Extract the [x, y] coordinate from the center of the cell holding the provided text.  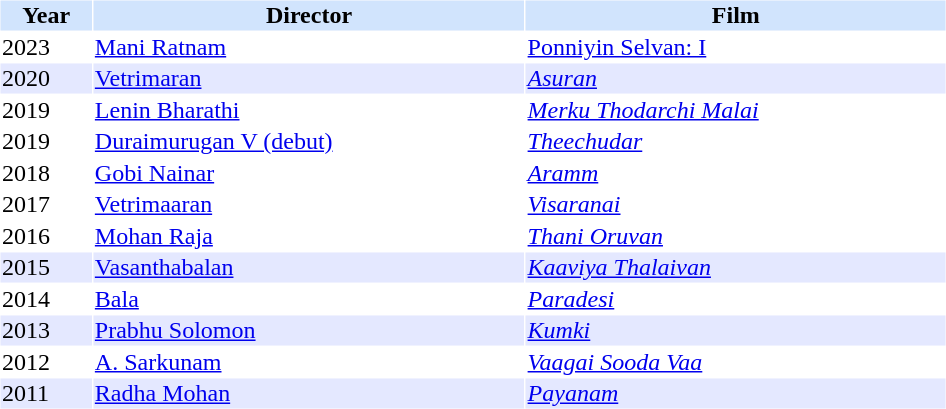
Payanam [736, 393]
2015 [46, 267]
Bala [308, 299]
Mohan Raja [308, 236]
Year [46, 15]
A. Sarkunam [308, 362]
2014 [46, 299]
2017 [46, 205]
Duraimurugan V (debut) [308, 141]
Vetrimaran [308, 79]
2013 [46, 331]
Gobi Nainar [308, 173]
Asuran [736, 79]
Merku Thodarchi Malai [736, 110]
Film [736, 15]
Kumki [736, 331]
Visaranai [736, 205]
Thani Oruvan [736, 236]
2020 [46, 79]
Theechudar [736, 141]
Radha Mohan [308, 393]
Prabhu Solomon [308, 331]
Vaagai Sooda Vaa [736, 362]
Vetrimaaran [308, 205]
2018 [46, 173]
Mani Ratnam [308, 47]
2012 [46, 362]
Ponniyin Selvan: I [736, 47]
Aramm [736, 173]
Lenin Bharathi [308, 110]
Kaaviya Thalaivan [736, 267]
2016 [46, 236]
Vasanthabalan [308, 267]
2023 [46, 47]
2011 [46, 393]
Paradesi [736, 299]
Director [308, 15]
